Determine the (X, Y) coordinate at the center of the cell enclosing the given text.  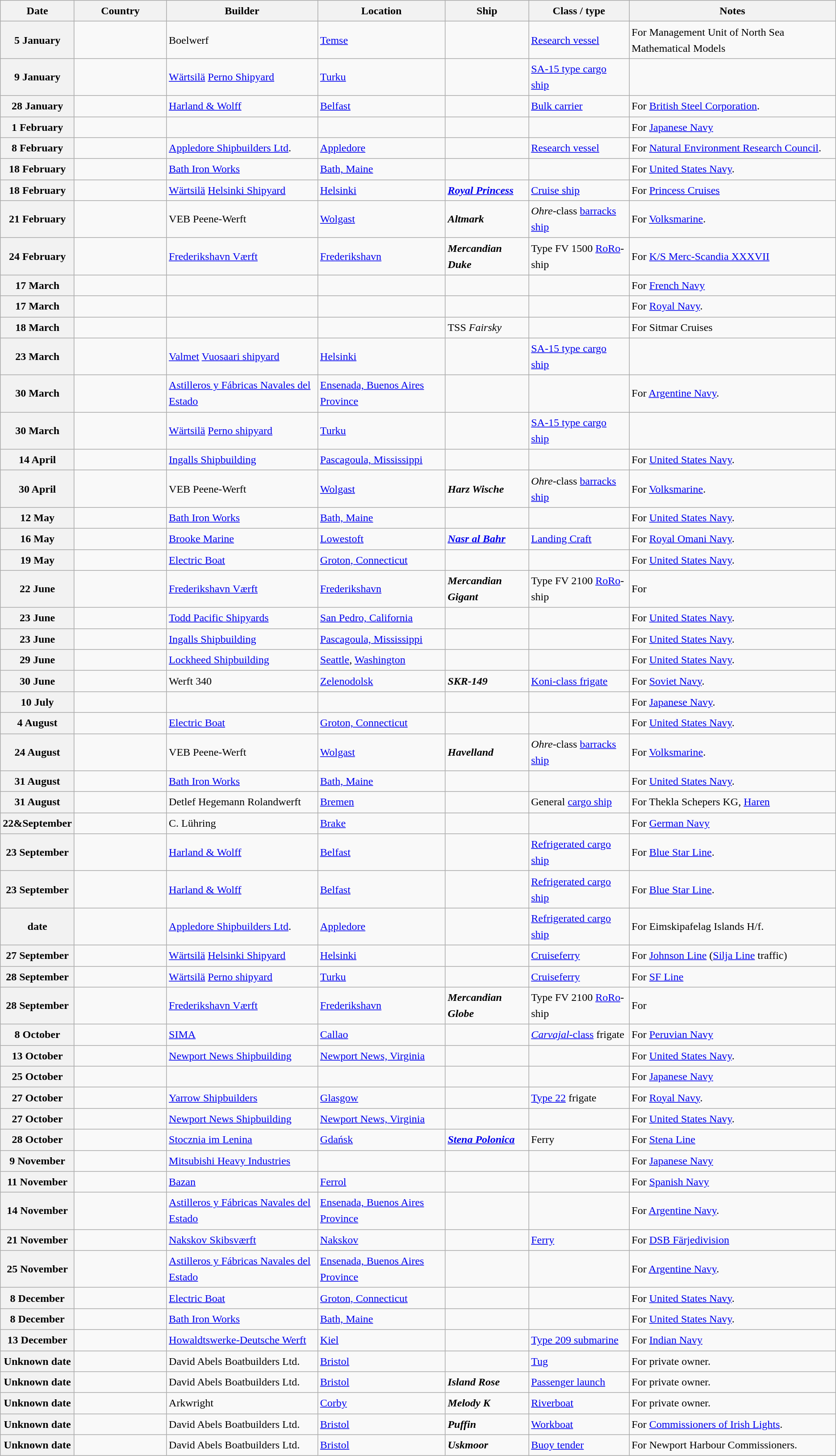
Arkwright (242, 1403)
Gdańsk (381, 1140)
21 February (38, 219)
24 February (38, 256)
Mercandian Gigant (487, 589)
Melody K (487, 1403)
Mitsubishi Heavy Industries (242, 1161)
22 June (38, 589)
Royal Princess (487, 190)
13 October (38, 1056)
Notes (732, 11)
For Johnson Line (Silja Line traffic) (732, 956)
Bulk carrier (579, 106)
Todd Pacific Shipyards (242, 618)
For DSB Färjedivision (732, 1240)
13 December (38, 1340)
Ship (487, 11)
Type FV 1500 RoRo-ship (579, 256)
General cargo ship (579, 802)
25 October (38, 1076)
Zelenodolsk (381, 681)
date (38, 926)
Mercandian Duke (487, 256)
Nasr al Bahr (487, 539)
23 March (38, 356)
11 November (38, 1182)
24 August (38, 752)
Glasgow (381, 1098)
For Commissioners of Irish Lights. (732, 1424)
Werft 340 (242, 681)
Type 209 submarine (579, 1340)
Location (381, 11)
C. Lühring (242, 824)
Carvajal-class frigate (579, 1034)
For French Navy (732, 285)
14 November (38, 1211)
For Indian Navy (732, 1340)
19 May (38, 560)
For Peruvian Navy (732, 1034)
22&September (38, 824)
4 August (38, 723)
Boelwerf (242, 40)
Valmet Vuosaari shipyard (242, 356)
Country (120, 11)
For Natural Environment Research Council. (732, 148)
30 April (38, 489)
Lockheed Shipbuilding (242, 660)
Bazan (242, 1182)
Seattle, Washington (381, 660)
Bremen (381, 802)
Class / type (579, 11)
For Eimskipafelag Islands H/f. (732, 926)
Howaldtswerke-Deutsche Werft (242, 1340)
Brooke Marine (242, 539)
Passenger launch (579, 1382)
Ferrol (381, 1182)
SKR-149 (487, 681)
Workboat (579, 1424)
Lowestoft (381, 539)
1 February (38, 127)
Type 22 frigate (579, 1098)
Havelland (487, 752)
Stocznia im Lenina (242, 1140)
Builder (242, 11)
For K/S Merc-Scandia XXXVII (732, 256)
Brake (381, 824)
8 February (38, 148)
29 June (38, 660)
For Stena Line (732, 1140)
Landing Craft (579, 539)
For Soviet Navy. (732, 681)
For Management Unit of North Sea Mathematical Models (732, 40)
For Thekla Schepers KG, Haren (732, 802)
30 June (38, 681)
Mercandian Globe (487, 1006)
Yarrow Shipbuilders (242, 1098)
For Sitmar Cruises (732, 328)
9 November (38, 1161)
For Spanish Navy (732, 1182)
Stena Polonica (487, 1140)
28 January (38, 106)
16 May (38, 539)
Harz Wische (487, 489)
Altmark (487, 219)
Corby (381, 1403)
For British Steel Corporation. (732, 106)
Date (38, 11)
Wärtsilä Perno Shipyard (242, 77)
21 November (38, 1240)
Callao (381, 1034)
25 November (38, 1269)
TSS Fairsky (487, 328)
Buoy tender (579, 1445)
28 October (38, 1140)
Koni-class frigate (579, 681)
Tug (579, 1361)
12 May (38, 518)
10 July (38, 702)
9 January (38, 77)
Nakskov (381, 1240)
For SF Line (732, 976)
SIMA (242, 1034)
Cruise ship (579, 190)
14 April (38, 460)
Nakskov Skibsværft (242, 1240)
27 September (38, 956)
Detlef Hegemann Rolandwerft (242, 802)
San Pedro, California (381, 618)
8 October (38, 1034)
Riverboat (579, 1403)
For Japanese Navy. (732, 702)
Island Rose (487, 1382)
Uskmoor (487, 1445)
For Royal Omani Navy. (732, 539)
Kiel (381, 1340)
5 January (38, 40)
Puffin (487, 1424)
Temse (381, 40)
18 March (38, 328)
For German Navy (732, 824)
For Princess Cruises (732, 190)
For Newport Harbour Commissioners. (732, 1445)
